Extract the [X, Y] coordinate from the center of the cell holding the provided text.  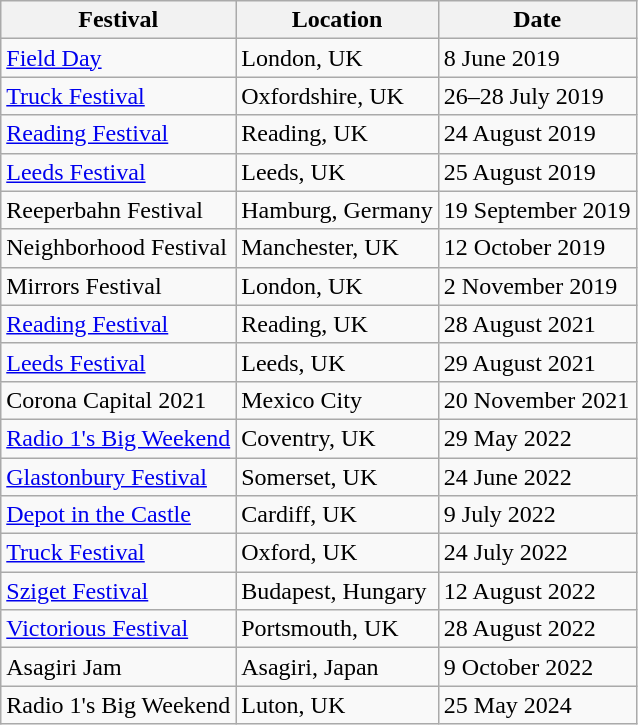
Coventry, UK [338, 438]
Reeperbahn Festival [118, 210]
29 May 2022 [537, 438]
Sziget Festival [118, 591]
Date [537, 20]
24 June 2022 [537, 477]
24 July 2022 [537, 553]
Festival [118, 20]
12 August 2022 [537, 591]
8 June 2019 [537, 58]
Victorious Festival [118, 629]
20 November 2021 [537, 400]
Oxfordshire, UK [338, 96]
24 August 2019 [537, 134]
Glastonbury Festival [118, 477]
26–28 July 2019 [537, 96]
Corona Capital 2021 [118, 400]
Hamburg, Germany [338, 210]
Manchester, UK [338, 248]
Mirrors Festival [118, 286]
2 November 2019 [537, 286]
9 October 2022 [537, 667]
Location [338, 20]
Asagiri Jam [118, 667]
28 August 2021 [537, 324]
19 September 2019 [537, 210]
Cardiff, UK [338, 515]
Depot in the Castle [118, 515]
12 October 2019 [537, 248]
Oxford, UK [338, 553]
Neighborhood Festival [118, 248]
Budapest, Hungary [338, 591]
Mexico City [338, 400]
Field Day [118, 58]
25 August 2019 [537, 172]
Luton, UK [338, 705]
Portsmouth, UK [338, 629]
Somerset, UK [338, 477]
Asagiri, Japan [338, 667]
25 May 2024 [537, 705]
29 August 2021 [537, 362]
28 August 2022 [537, 629]
9 July 2022 [537, 515]
